Pinpoint the cell where the given text exists, returning its [x, y] midpoint coordinate. 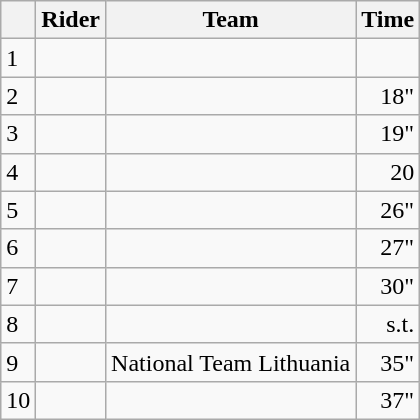
s.t. [388, 324]
27" [388, 248]
26" [388, 210]
2 [18, 96]
Time [388, 20]
National Team Lithuania [231, 362]
Rider [71, 20]
5 [18, 210]
6 [18, 248]
7 [18, 286]
9 [18, 362]
30" [388, 286]
18" [388, 96]
3 [18, 134]
10 [18, 400]
37" [388, 400]
35" [388, 362]
1 [18, 58]
4 [18, 172]
20 [388, 172]
Team [231, 20]
8 [18, 324]
19" [388, 134]
